Return [x, y] of the center of cell containing provided text 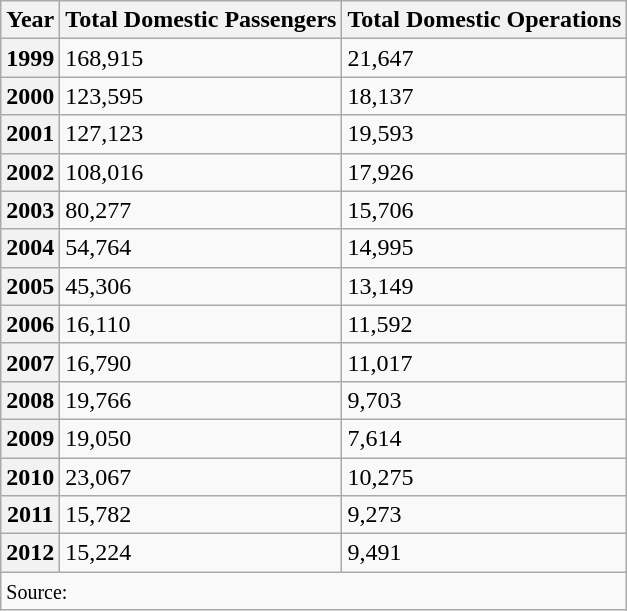
2005 [30, 286]
7,614 [484, 438]
9,273 [484, 515]
14,995 [484, 248]
15,706 [484, 210]
11,592 [484, 324]
2006 [30, 324]
2004 [30, 248]
17,926 [484, 172]
2002 [30, 172]
2011 [30, 515]
16,790 [201, 362]
Total Domestic Passengers [201, 20]
21,647 [484, 58]
Source: [314, 591]
19,766 [201, 400]
45,306 [201, 286]
15,224 [201, 553]
19,050 [201, 438]
123,595 [201, 96]
16,110 [201, 324]
2008 [30, 400]
19,593 [484, 134]
2001 [30, 134]
80,277 [201, 210]
11,017 [484, 362]
18,137 [484, 96]
54,764 [201, 248]
2012 [30, 553]
9,703 [484, 400]
Year [30, 20]
2003 [30, 210]
2007 [30, 362]
13,149 [484, 286]
10,275 [484, 477]
1999 [30, 58]
108,016 [201, 172]
2009 [30, 438]
2010 [30, 477]
Total Domestic Operations [484, 20]
168,915 [201, 58]
9,491 [484, 553]
23,067 [201, 477]
15,782 [201, 515]
127,123 [201, 134]
2000 [30, 96]
